From the cell containing the given text, extract its center point as [x, y] coordinate. 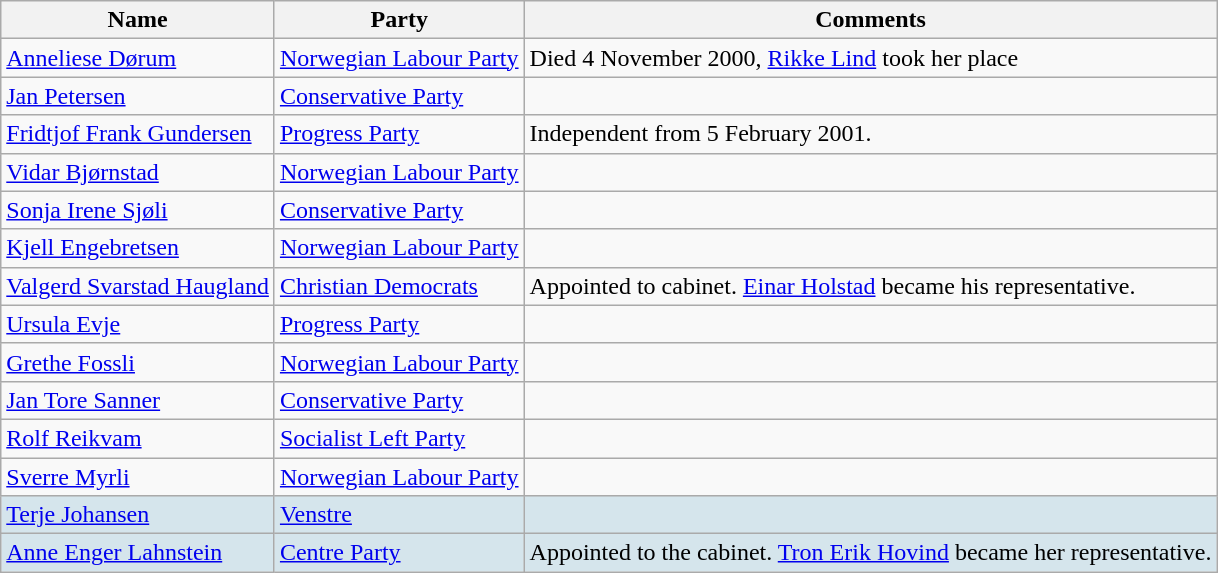
Sonja Irene Sjøli [138, 210]
Appointed to cabinet. Einar Holstad became his representative. [870, 286]
Fridtjof Frank Gundersen [138, 134]
Venstre [399, 515]
Grethe Fossli [138, 362]
Independent from 5 February 2001. [870, 134]
Sverre Myrli [138, 477]
Kjell Engebretsen [138, 248]
Anne Enger Lahnstein [138, 553]
Name [138, 20]
Appointed to the cabinet. Tron Erik Hovind became her representative. [870, 553]
Comments [870, 20]
Anneliese Dørum [138, 58]
Died 4 November 2000, Rikke Lind took her place [870, 58]
Jan Tore Sanner [138, 400]
Valgerd Svarstad Haugland [138, 286]
Rolf Reikvam [138, 438]
Terje Johansen [138, 515]
Party [399, 20]
Socialist Left Party [399, 438]
Christian Democrats [399, 286]
Ursula Evje [138, 324]
Jan Petersen [138, 96]
Vidar Bjørnstad [138, 172]
Centre Party [399, 553]
